Determine the (x, y) coordinate at the center of the cell enclosing the given text.  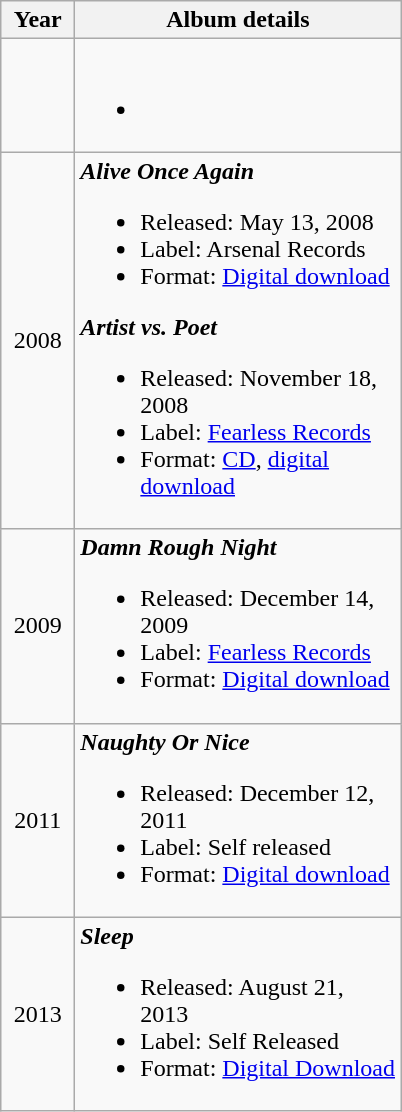
2009 (38, 626)
2011 (38, 820)
Year (38, 20)
2013 (38, 1014)
Album details (238, 20)
SleepReleased: August 21, 2013Label: Self ReleasedFormat: Digital Download (238, 1014)
Naughty Or Nice Released: December 12, 2011Label: Self releasedFormat: Digital download (238, 820)
2008 (38, 340)
Damn Rough NightReleased: December 14, 2009Label: Fearless RecordsFormat: Digital download (238, 626)
